Determine the (x, y) coordinate at the center of the cell enclosing the given text.  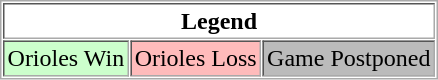
Legend (219, 21)
Game Postponed (349, 58)
Orioles Loss (196, 58)
Orioles Win (66, 58)
